Provide the [x, y] coordinate of the cell's center where the given text is located.  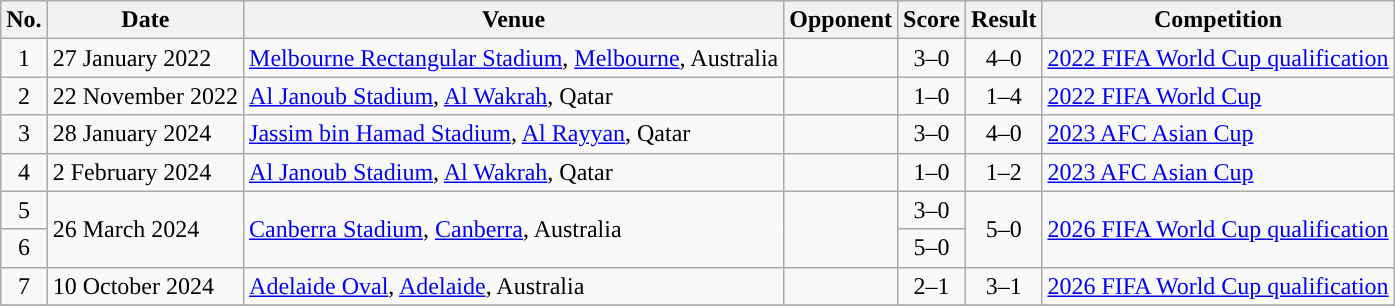
Score [932, 20]
4 [24, 172]
Jassim bin Hamad Stadium, Al Rayyan, Qatar [514, 134]
10 October 2024 [145, 286]
28 January 2024 [145, 134]
3 [24, 134]
Competition [1218, 20]
26 March 2024 [145, 229]
2–1 [932, 286]
2 February 2024 [145, 172]
Canberra Stadium, Canberra, Australia [514, 229]
5 [24, 210]
Opponent [841, 20]
Melbourne Rectangular Stadium, Melbourne, Australia [514, 58]
1–4 [1004, 96]
No. [24, 20]
Venue [514, 20]
7 [24, 286]
3–1 [1004, 286]
2022 FIFA World Cup qualification [1218, 58]
22 November 2022 [145, 96]
Result [1004, 20]
27 January 2022 [145, 58]
Adelaide Oval, Adelaide, Australia [514, 286]
1–2 [1004, 172]
2 [24, 96]
6 [24, 248]
Date [145, 20]
1 [24, 58]
2022 FIFA World Cup [1218, 96]
